From the cell containing the given text, extract its center point as (x, y) coordinate. 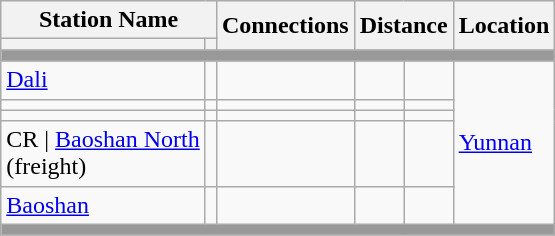
Yunnan (504, 142)
CR | Baoshan North(freight) (104, 154)
Baoshan (104, 205)
Dali (104, 80)
Station Name (109, 20)
Distance (404, 26)
Connections (285, 26)
Location (504, 26)
